Provide the [X, Y] coordinate of the cell's center where the given text is located.  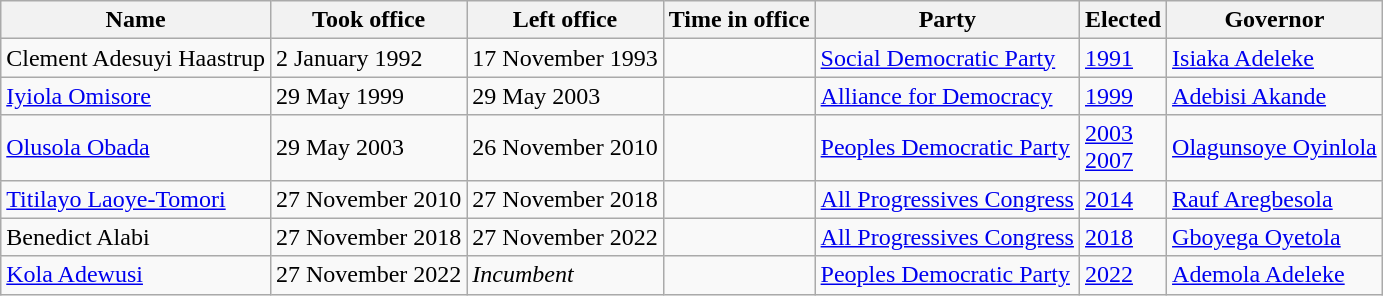
Social Democratic Party [947, 58]
Party [947, 20]
Benedict Alabi [136, 237]
26 November 2010 [565, 148]
Time in office [739, 20]
17 November 1993 [565, 58]
29 May 1999 [368, 96]
2022 [1122, 275]
Ademola Adeleke [1275, 275]
Alliance for Democracy [947, 96]
Rauf Aregbesola [1275, 199]
1999 [1122, 96]
Name [136, 20]
2018 [1122, 237]
Olusola Obada [136, 148]
Governor [1275, 20]
Gboyega Oyetola [1275, 237]
Isiaka Adeleke [1275, 58]
1991 [1122, 58]
Left office [565, 20]
Clement Adesuyi Haastrup [136, 58]
Iyiola Omisore [136, 96]
2 January 1992 [368, 58]
20032007 [1122, 148]
Kola Adewusi [136, 275]
Took office [368, 20]
Adebisi Akande [1275, 96]
Titilayo Laoye-Tomori [136, 199]
Elected [1122, 20]
Olagunsoye Oyinlola [1275, 148]
Incumbent [565, 275]
27 November 2010 [368, 199]
2014 [1122, 199]
